Extract the (x, y) coordinate from the center of the cell holding the provided text.  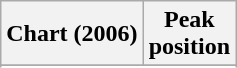
Chart (2006) (72, 34)
Peakposition (189, 34)
